Locate the cell with the specified text and output its (x, y) center coordinate. 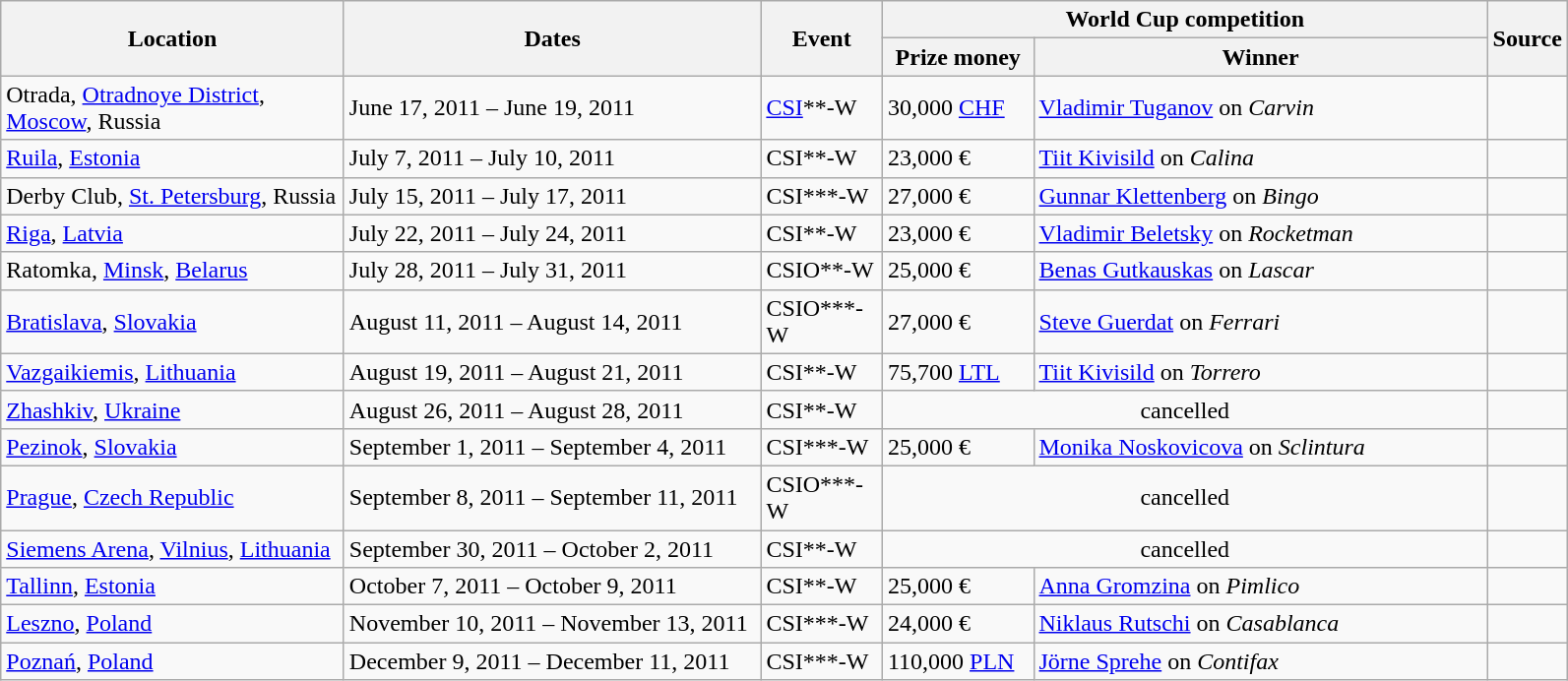
Tallinn, Estonia (173, 587)
November 10, 2011 – November 13, 2011 (552, 624)
110,000 PLN (958, 661)
September 1, 2011 – September 4, 2011 (552, 447)
Vladimir Tuganov on Carvin (1260, 108)
World Cup competition (1185, 20)
Event (822, 38)
Tiit Kivisild on Calina (1260, 158)
Tiit Kivisild on Torrero (1260, 372)
Siemens Arena, Vilnius, Lithuania (173, 548)
Zhashkiv, Ukraine (173, 409)
Gunnar Klettenberg on Bingo (1260, 196)
Bratislava, Slovakia (173, 321)
Source (1528, 38)
Prize money (958, 57)
Ruila, Estonia (173, 158)
Location (173, 38)
Benas Gutkauskas on Lascar (1260, 271)
September 8, 2011 – September 11, 2011 (552, 498)
October 7, 2011 – October 9, 2011 (552, 587)
September 30, 2011 – October 2, 2011 (552, 548)
August 11, 2011 – August 14, 2011 (552, 321)
Monika Noskovicova on Sclintura (1260, 447)
24,000 € (958, 624)
30,000 CHF (958, 108)
August 19, 2011 – August 21, 2011 (552, 372)
Ratomka, Minsk, Belarus (173, 271)
Vladimir Beletsky on Rocketman (1260, 233)
Jörne Sprehe on Contifax (1260, 661)
Niklaus Rutschi on Casablanca (1260, 624)
Prague, Czech Republic (173, 498)
July 22, 2011 – July 24, 2011 (552, 233)
Leszno, Poland (173, 624)
Vazgaikiemis, Lithuania (173, 372)
Winner (1260, 57)
Pezinok, Slovakia (173, 447)
Steve Guerdat on Ferrari (1260, 321)
July 15, 2011 – July 17, 2011 (552, 196)
75,700 LTL (958, 372)
Dates (552, 38)
CSIO**-W (822, 271)
December 9, 2011 – December 11, 2011 (552, 661)
Derby Club, St. Petersburg, Russia (173, 196)
Poznań, Poland (173, 661)
Anna Gromzina on Pimlico (1260, 587)
Otrada, Otradnoye District, Moscow, Russia (173, 108)
July 28, 2011 – July 31, 2011 (552, 271)
Riga, Latvia (173, 233)
August 26, 2011 – August 28, 2011 (552, 409)
July 7, 2011 – July 10, 2011 (552, 158)
June 17, 2011 – June 19, 2011 (552, 108)
